Capture the cell that displays the provided text and extract its [X, Y] central coordinate. 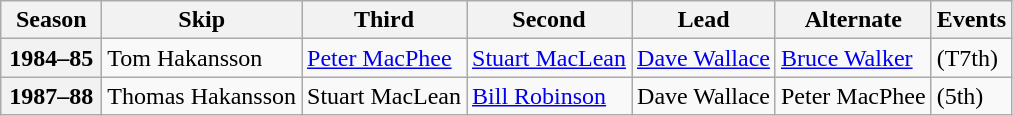
Bill Robinson [550, 96]
1984–85 [52, 58]
(5th) [971, 96]
(T7th) [971, 58]
Third [384, 20]
Alternate [853, 20]
Thomas Hakansson [202, 96]
Lead [704, 20]
Events [971, 20]
Skip [202, 20]
1987–88 [52, 96]
Second [550, 20]
Bruce Walker [853, 58]
Season [52, 20]
Tom Hakansson [202, 58]
